Return (X, Y) of the center of cell containing provided text 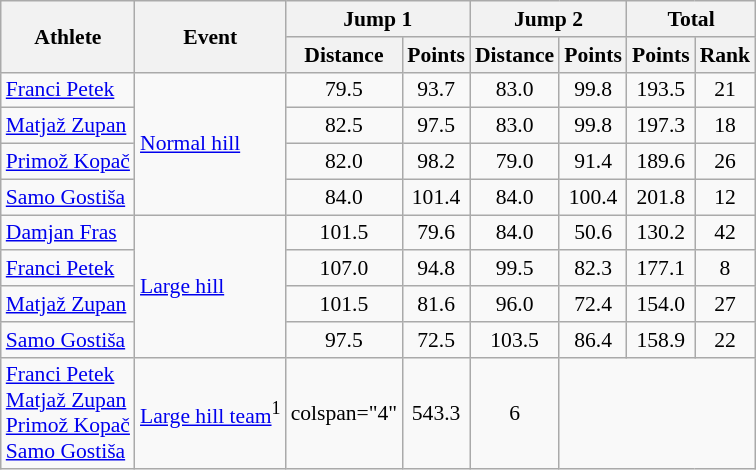
Large hill (210, 286)
Damjan Fras (68, 233)
18 (726, 126)
197.3 (661, 126)
101.4 (436, 197)
154.0 (661, 304)
21 (726, 90)
72.4 (593, 304)
colspan="4" (344, 413)
12 (726, 197)
86.4 (593, 340)
Primož Kopač (68, 162)
Athlete (68, 36)
72.5 (436, 340)
177.1 (661, 269)
79.0 (514, 162)
82.0 (344, 162)
100.4 (593, 197)
Event (210, 36)
27 (726, 304)
107.0 (344, 269)
79.6 (436, 233)
8 (726, 269)
Jump 2 (548, 19)
93.7 (436, 90)
6 (514, 413)
103.5 (514, 340)
Franci PetekMatjaž ZupanPrimož KopačSamo Gostiša (68, 413)
201.8 (661, 197)
42 (726, 233)
96.0 (514, 304)
Total (691, 19)
82.5 (344, 126)
94.8 (436, 269)
91.4 (593, 162)
22 (726, 340)
50.6 (593, 233)
158.9 (661, 340)
Jump 1 (378, 19)
193.5 (661, 90)
98.2 (436, 162)
543.3 (436, 413)
Large hill team1 (210, 413)
130.2 (661, 233)
26 (726, 162)
Rank (726, 55)
Normal hill (210, 143)
189.6 (661, 162)
79.5 (344, 90)
99.5 (514, 269)
81.6 (436, 304)
82.3 (593, 269)
